Output the [x, y] coordinate of the center of the cell containing the given text.  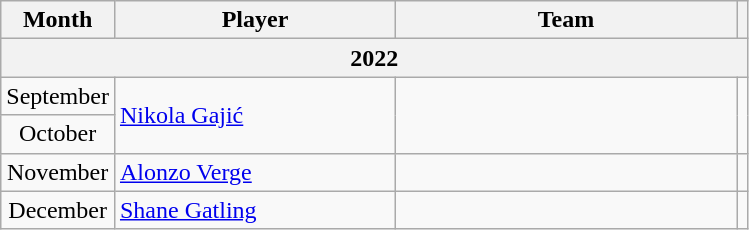
Shane Gatling [254, 210]
November [58, 172]
September [58, 96]
2022 [374, 58]
Team [566, 20]
Month [58, 20]
Player [254, 20]
Alonzo Verge [254, 172]
October [58, 134]
Nikola Gajić [254, 115]
December [58, 210]
